Return the [x, y] coordinate for the center point of the cell that contains the specified text.  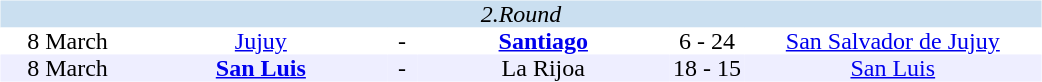
Santiago [544, 42]
2.Round [520, 14]
San Salvador de Jujuy [892, 42]
6 - 24 [707, 42]
Jujuy [261, 42]
La Rijoa [544, 68]
18 - 15 [707, 68]
